Extract the (x, y) coordinate from the center of the cell holding the provided text.  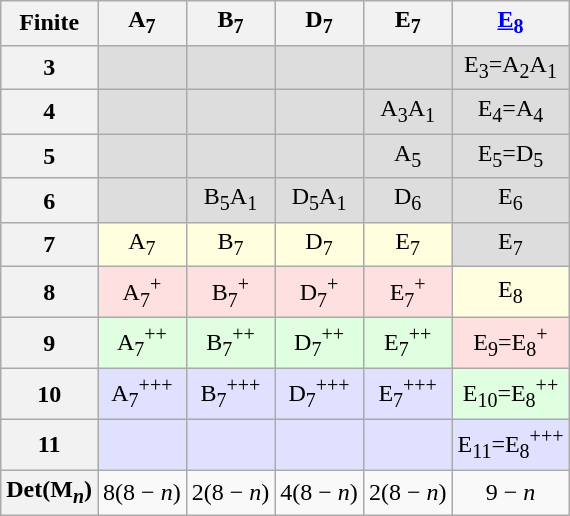
5 (50, 156)
D7+ (320, 292)
10 (50, 394)
E4=A4 (510, 111)
Finite (50, 23)
A5 (408, 156)
B7+ (230, 292)
D7++ (320, 344)
7 (50, 244)
E11=E8+++ (510, 444)
E5=D5 (510, 156)
4 (50, 111)
D6 (408, 200)
E7++ (408, 344)
3 (50, 67)
B7+++ (230, 394)
E7+ (408, 292)
4(8 − n) (320, 492)
B5A1 (230, 200)
E10=E8++ (510, 394)
A3A1 (408, 111)
11 (50, 444)
A7+ (142, 292)
Det(Mn) (50, 492)
8(8 − n) (142, 492)
E7+++ (408, 394)
E6 (510, 200)
6 (50, 200)
E3=A2A1 (510, 67)
A7++ (142, 344)
9 (50, 344)
D5A1 (320, 200)
8 (50, 292)
A7+++ (142, 394)
D7+++ (320, 394)
B7++ (230, 344)
9 − n (510, 492)
E9=E8+ (510, 344)
